Identify which cell holds the provided text, then report its (x, y) central coordinate. 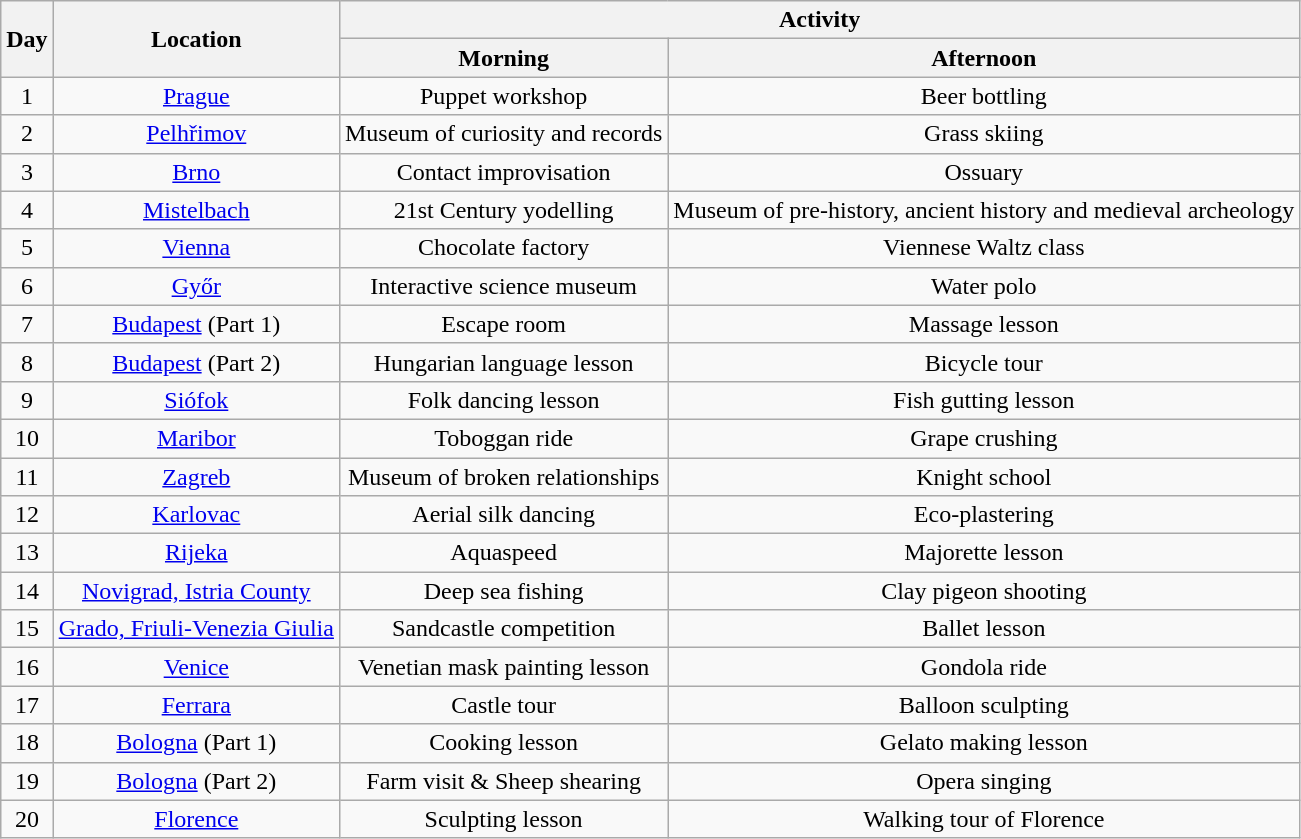
Mistelbach (196, 210)
11 (27, 477)
Bologna (Part 2) (196, 781)
4 (27, 210)
Activity (819, 20)
Cooking lesson (503, 743)
Prague (196, 96)
Bicycle tour (984, 362)
Massage lesson (984, 324)
1 (27, 96)
Rijeka (196, 553)
Venetian mask painting lesson (503, 667)
Ferrara (196, 705)
18 (27, 743)
Escape room (503, 324)
Vienna (196, 248)
Sandcastle competition (503, 629)
Grass skiing (984, 134)
Ballet lesson (984, 629)
Majorette lesson (984, 553)
17 (27, 705)
Karlovac (196, 515)
Venice (196, 667)
Contact improvisation (503, 172)
Puppet workshop (503, 96)
Grado, Friuli-Venezia Giulia (196, 629)
Viennese Waltz class (984, 248)
Clay pigeon shooting (984, 591)
Opera singing (984, 781)
Hungarian language lesson (503, 362)
Museum of pre-history, ancient history and medieval archeology (984, 210)
Toboggan ride (503, 438)
Day (27, 39)
Maribor (196, 438)
Location (196, 39)
Museum of broken relationships (503, 477)
Gelato making lesson (984, 743)
Water polo (984, 286)
10 (27, 438)
Farm visit & Sheep shearing (503, 781)
7 (27, 324)
8 (27, 362)
Balloon sculpting (984, 705)
2 (27, 134)
21st Century yodelling (503, 210)
Interactive science museum (503, 286)
20 (27, 819)
Gondola ride (984, 667)
15 (27, 629)
19 (27, 781)
Knight school (984, 477)
6 (27, 286)
Morning (503, 58)
Győr (196, 286)
Pelhřimov (196, 134)
5 (27, 248)
Florence (196, 819)
3 (27, 172)
Museum of curiosity and records (503, 134)
Siófok (196, 400)
Budapest (Part 2) (196, 362)
Ossuary (984, 172)
16 (27, 667)
Chocolate factory (503, 248)
Bologna (Part 1) (196, 743)
Afternoon (984, 58)
Folk dancing lesson (503, 400)
14 (27, 591)
Fish gutting lesson (984, 400)
12 (27, 515)
13 (27, 553)
Sculpting lesson (503, 819)
Novigrad, Istria County (196, 591)
9 (27, 400)
Zagreb (196, 477)
Aquaspeed (503, 553)
Walking tour of Florence (984, 819)
Aerial silk dancing (503, 515)
Deep sea fishing (503, 591)
Eco-plastering (984, 515)
Beer bottling (984, 96)
Brno (196, 172)
Budapest (Part 1) (196, 324)
Castle tour (503, 705)
Grape crushing (984, 438)
